For the text-containing cell, return its midpoint in [x, y] coordinate format. 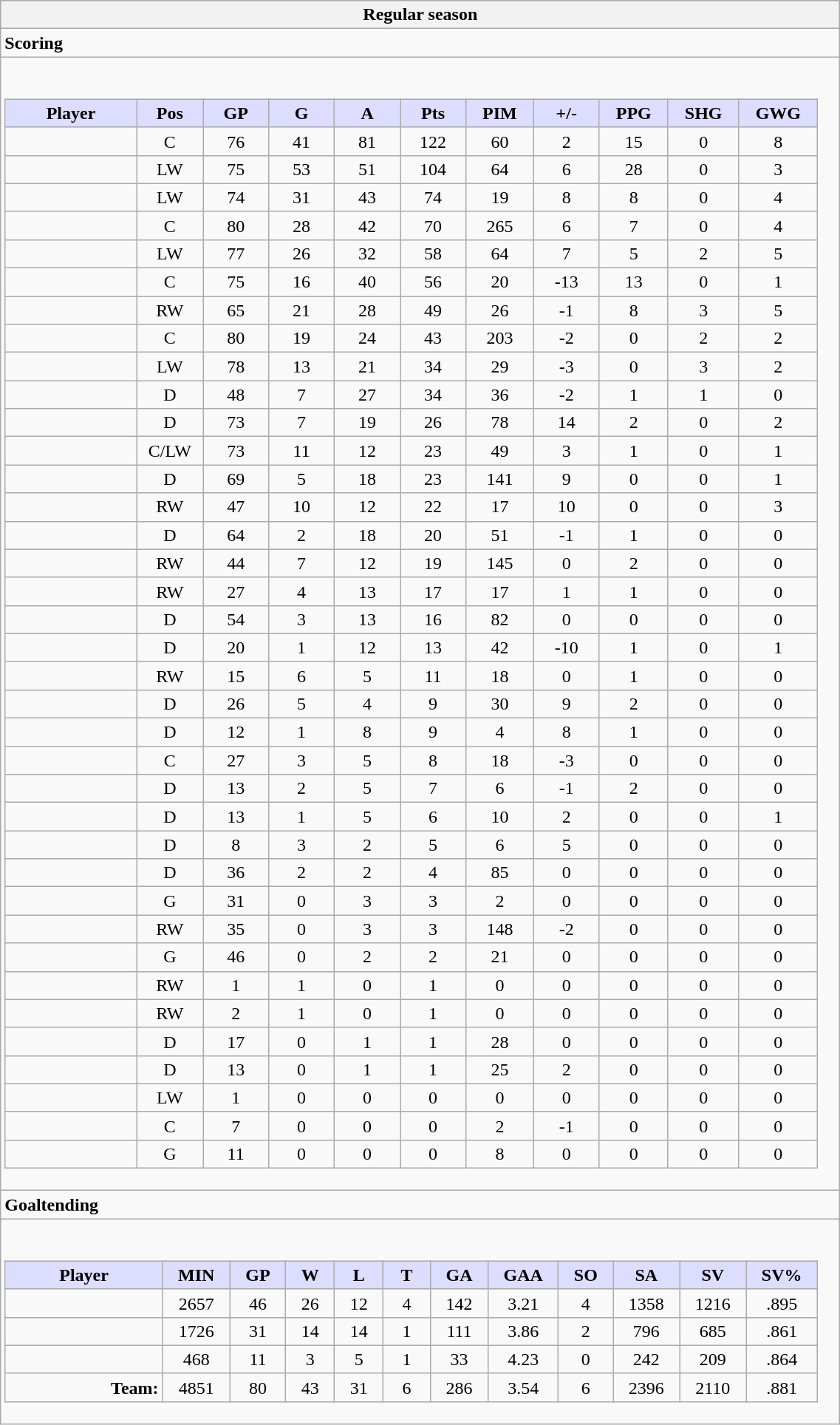
25 [500, 1069]
265 [500, 225]
69 [236, 479]
SO [586, 1275]
A [368, 113]
SA [646, 1275]
70 [433, 225]
PPG [634, 113]
GA [460, 1275]
104 [433, 169]
.881 [782, 1387]
Goaltending [420, 1205]
30 [500, 704]
203 [500, 339]
48 [236, 395]
L [359, 1275]
77 [236, 254]
58 [433, 254]
1726 [197, 1331]
40 [368, 282]
65 [236, 310]
81 [368, 141]
Scoring [420, 43]
53 [301, 169]
3.21 [523, 1303]
29 [500, 367]
.864 [782, 1359]
+/- [566, 113]
60 [500, 141]
1216 [713, 1303]
2657 [197, 1303]
.861 [782, 1331]
24 [368, 339]
145 [500, 563]
GWG [778, 113]
141 [500, 479]
C/LW [170, 451]
82 [500, 619]
.895 [782, 1303]
2396 [646, 1387]
SV [713, 1275]
4851 [197, 1387]
3.86 [523, 1331]
56 [433, 282]
41 [301, 141]
-10 [566, 647]
Pos [170, 113]
T [407, 1275]
44 [236, 563]
SV% [782, 1275]
54 [236, 619]
242 [646, 1359]
22 [433, 507]
685 [713, 1331]
-13 [566, 282]
468 [197, 1359]
111 [460, 1331]
2110 [713, 1387]
35 [236, 929]
Team: [84, 1387]
796 [646, 1331]
PIM [500, 113]
1358 [646, 1303]
47 [236, 507]
122 [433, 141]
286 [460, 1387]
142 [460, 1303]
32 [368, 254]
Regular season [420, 15]
GAA [523, 1275]
Pts [433, 113]
76 [236, 141]
SHG [703, 113]
3.54 [523, 1387]
85 [500, 873]
4.23 [523, 1359]
33 [460, 1359]
MIN [197, 1275]
148 [500, 929]
209 [713, 1359]
W [310, 1275]
